Identify which cell holds the provided text, then report its (x, y) central coordinate. 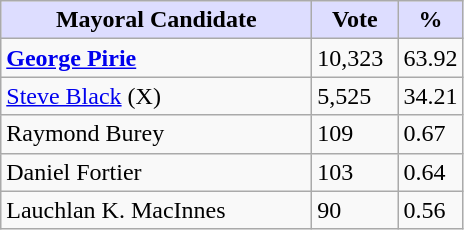
0.64 (430, 172)
Vote (355, 20)
Lauchlan K. MacInnes (156, 210)
George Pirie (156, 58)
Daniel Fortier (156, 172)
10,323 (355, 58)
Mayoral Candidate (156, 20)
109 (355, 134)
0.56 (430, 210)
0.67 (430, 134)
% (430, 20)
63.92 (430, 58)
90 (355, 210)
34.21 (430, 96)
Raymond Burey (156, 134)
5,525 (355, 96)
103 (355, 172)
Steve Black (X) (156, 96)
